Pinpoint the cell where the given text exists, returning its (x, y) midpoint coordinate. 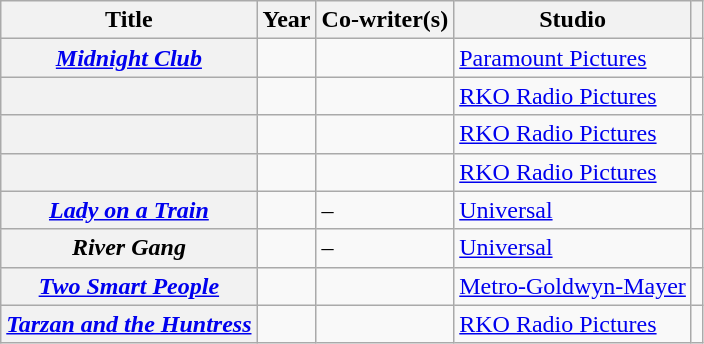
Tarzan and the Huntress (129, 324)
Year (286, 20)
Midnight Club (129, 58)
Studio (573, 20)
Lady on a Train (129, 210)
Two Smart People (129, 286)
River Gang (129, 248)
Co-writer(s) (385, 20)
Title (129, 20)
Paramount Pictures (573, 58)
Metro-Goldwyn-Mayer (573, 286)
